For the text-containing cell, return its midpoint in [X, Y] coordinate format. 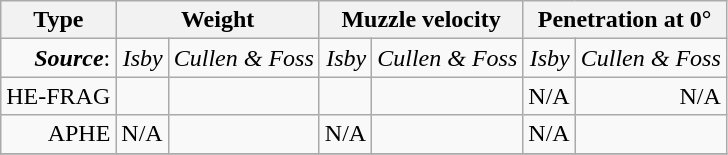
HE-FRAG [58, 96]
Penetration at 0° [624, 20]
Weight [218, 20]
Type [58, 20]
Muzzle velocity [420, 20]
Source: [58, 58]
APHE [58, 134]
